Extract the [x, y] coordinate from the center of the cell holding the provided text.  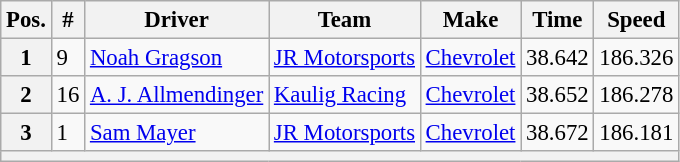
Driver [177, 20]
Speed [636, 20]
Time [558, 20]
186.326 [636, 58]
2 [26, 95]
Sam Mayer [177, 133]
A. J. Allmendinger [177, 95]
3 [26, 133]
9 [68, 58]
Team [345, 20]
38.652 [558, 95]
Make [470, 20]
Kaulig Racing [345, 95]
38.672 [558, 133]
186.278 [636, 95]
Noah Gragson [177, 58]
Pos. [26, 20]
# [68, 20]
186.181 [636, 133]
16 [68, 95]
38.642 [558, 58]
